Return (X, Y) of the center of cell containing provided text 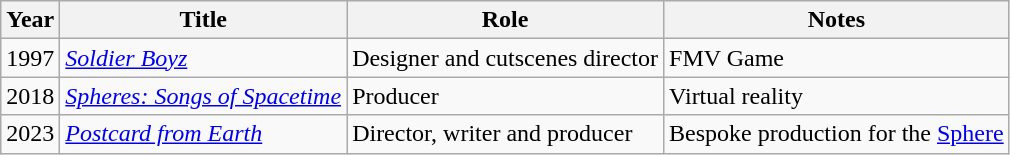
Title (204, 20)
Notes (837, 20)
Soldier Boyz (204, 58)
Director, writer and producer (506, 134)
Bespoke production for the Sphere (837, 134)
Postcard from Earth (204, 134)
2023 (30, 134)
Role (506, 20)
1997 (30, 58)
Spheres: Songs of Spacetime (204, 96)
Year (30, 20)
Designer and cutscenes director (506, 58)
2018 (30, 96)
Producer (506, 96)
Virtual reality (837, 96)
FMV Game (837, 58)
